Extract the (x, y) coordinate from the center of the cell holding the provided text.  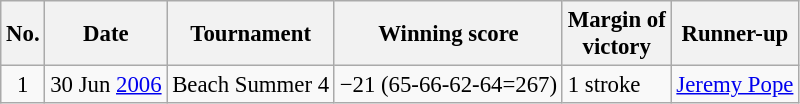
−21 (65-66-62-64=267) (448, 85)
No. (23, 34)
30 Jun 2006 (106, 85)
Tournament (251, 34)
Winning score (448, 34)
Jeremy Pope (735, 85)
1 (23, 85)
Beach Summer 4 (251, 85)
Runner-up (735, 34)
Margin ofvictory (616, 34)
1 stroke (616, 85)
Date (106, 34)
